Identify which cell holds the provided text, then report its (x, y) central coordinate. 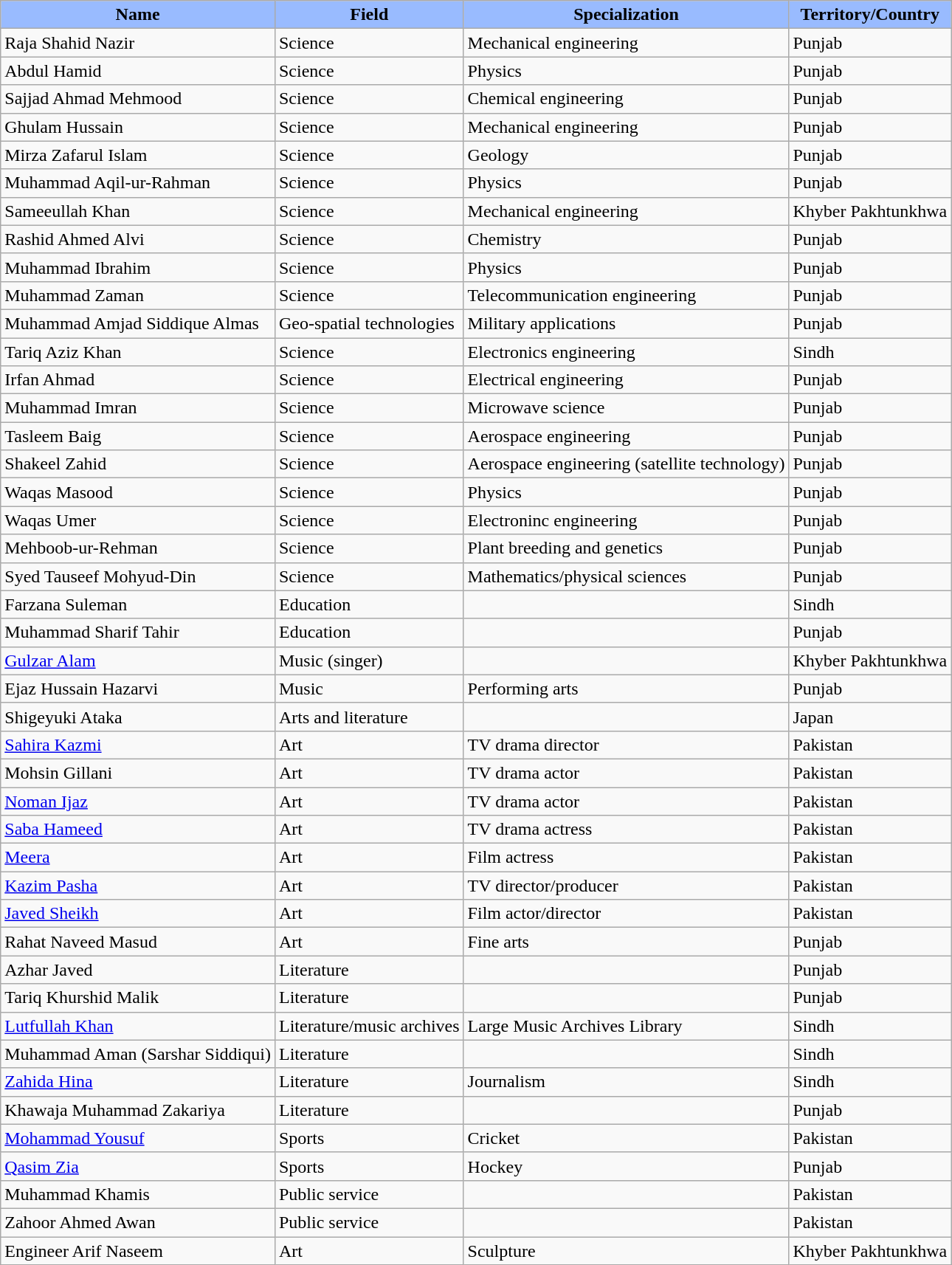
Shigeyuki Ataka (138, 717)
Muhammad Amjad Siddique Almas (138, 323)
Muhammad Zaman (138, 295)
Microwave science (626, 408)
Mirza Zafarul Islam (138, 155)
Name (138, 15)
Tariq Khurshid Malik (138, 998)
Ghulam Hussain (138, 127)
Waqas Umer (138, 520)
Japan (870, 717)
Mehboob-ur-Rehman (138, 548)
Electronics engineering (626, 352)
Waqas Masood (138, 492)
Shakeel Zahid (138, 464)
TV drama actress (626, 830)
Aerospace engineering (626, 436)
Muhammad Aqil-ur-Rahman (138, 183)
Muhammad Sharif Tahir (138, 632)
TV drama director (626, 745)
Sahira Kazmi (138, 745)
Muhammad Aman (Sarshar Siddiqui) (138, 1054)
Journalism (626, 1082)
Plant breeding and genetics (626, 548)
Azhar Javed (138, 970)
Zahida Hina (138, 1082)
Irfan Ahmad (138, 380)
Khawaja Muhammad Zakariya (138, 1110)
Literature/music archives (369, 1026)
Music (singer) (369, 661)
Mohammad Yousuf (138, 1138)
Muhammad Khamis (138, 1194)
Noman Ijaz (138, 801)
Rashid Ahmed Alvi (138, 239)
Rahat Naveed Masud (138, 942)
Electrical engineering (626, 380)
Javed Sheikh (138, 914)
Aerospace engineering (satellite technology) (626, 464)
Meera (138, 858)
Ejaz Hussain Hazarvi (138, 689)
Cricket (626, 1138)
Territory/Country (870, 15)
Syed Tauseef Mohyud-Din (138, 576)
Muhammad Imran (138, 408)
Geo-spatial technologies (369, 323)
Music (369, 689)
Geology (626, 155)
Chemical engineering (626, 99)
Film actor/director (626, 914)
Muhammad Ibrahim (138, 267)
Mathematics/physical sciences (626, 576)
Farzana Suleman (138, 604)
Tasleem Baig (138, 436)
Chemistry (626, 239)
Engineer Arif Naseem (138, 1251)
Hockey (626, 1166)
Raja Shahid Nazir (138, 43)
Specialization (626, 15)
Zahoor Ahmed Awan (138, 1222)
Gulzar Alam (138, 661)
Qasim Zia (138, 1166)
Abdul Hamid (138, 71)
Kazim Pasha (138, 886)
Sajjad Ahmad Mehmood (138, 99)
Lutfullah Khan (138, 1026)
Telecommunication engineering (626, 295)
Performing arts (626, 689)
Military applications (626, 323)
Fine arts (626, 942)
Film actress (626, 858)
Field (369, 15)
Large Music Archives Library (626, 1026)
Sameeullah Khan (138, 211)
Sculpture (626, 1251)
Saba Hameed (138, 830)
Tariq Aziz Khan (138, 352)
Electroninc engineering (626, 520)
Arts and literature (369, 717)
TV director/producer (626, 886)
Mohsin Gillani (138, 773)
